From the cell containing the given text, extract its center point as [X, Y] coordinate. 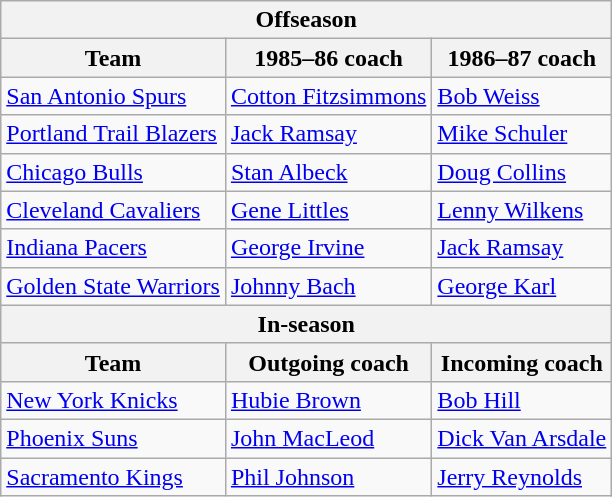
Outgoing coach [328, 362]
Doug Collins [522, 172]
Indiana Pacers [114, 248]
Stan Albeck [328, 172]
Offseason [306, 20]
Hubie Brown [328, 400]
John MacLeod [328, 438]
New York Knicks [114, 400]
George Karl [522, 286]
Mike Schuler [522, 134]
Cotton Fitzsimmons [328, 96]
Phoenix Suns [114, 438]
1986–87 coach [522, 58]
In-season [306, 324]
George Irvine [328, 248]
Sacramento Kings [114, 477]
Dick Van Arsdale [522, 438]
1985–86 coach [328, 58]
Bob Hill [522, 400]
Bob Weiss [522, 96]
Incoming coach [522, 362]
Cleveland Cavaliers [114, 210]
San Antonio Spurs [114, 96]
Jerry Reynolds [522, 477]
Lenny Wilkens [522, 210]
Chicago Bulls [114, 172]
Golden State Warriors [114, 286]
Phil Johnson [328, 477]
Portland Trail Blazers [114, 134]
Gene Littles [328, 210]
Johnny Bach [328, 286]
